Locate the cell with the specified text and output its [X, Y] center coordinate. 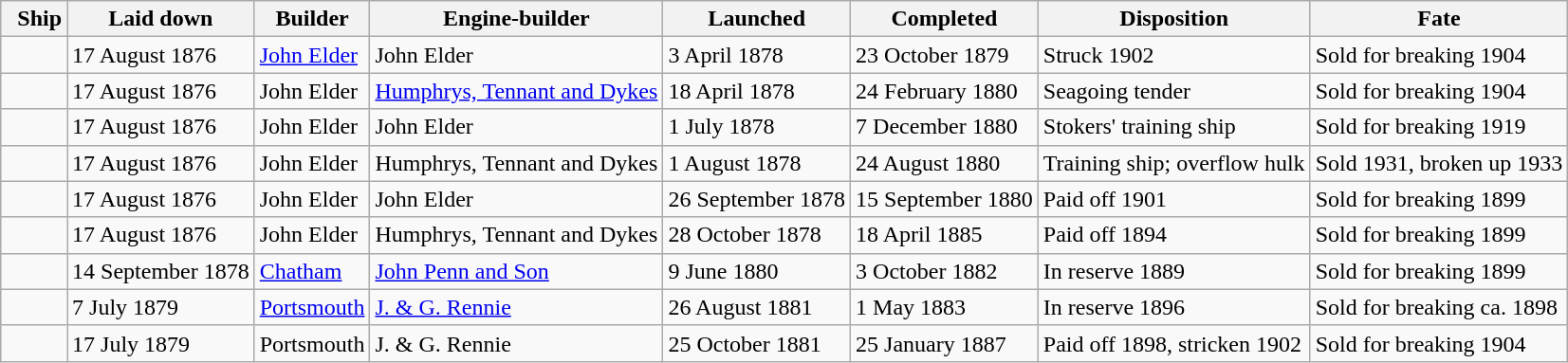
25 January 1887 [945, 343]
Stokers' training ship [1174, 127]
7 December 1880 [945, 127]
Completed [945, 19]
Struck 1902 [1174, 55]
23 October 1879 [945, 55]
Builder [312, 19]
Sold for breaking ca. 1898 [1439, 307]
26 August 1881 [757, 307]
Laid down [161, 19]
9 June 1880 [757, 271]
Training ship; overflow hulk [1174, 163]
Paid off 1894 [1174, 235]
15 September 1880 [945, 199]
18 April 1878 [757, 91]
John Penn and Son [516, 271]
1 May 1883 [945, 307]
In reserve 1896 [1174, 307]
Launched [757, 19]
3 October 1882 [945, 271]
14 September 1878 [161, 271]
Disposition [1174, 19]
28 October 1878 [757, 235]
26 September 1878 [757, 199]
1 August 1878 [757, 163]
1 July 1878 [757, 127]
In reserve 1889 [1174, 271]
Paid off 1901 [1174, 199]
24 August 1880 [945, 163]
Chatham [312, 271]
Ship [34, 19]
Sold 1931, broken up 1933 [1439, 163]
Engine-builder [516, 19]
Paid off 1898, stricken 1902 [1174, 343]
7 July 1879 [161, 307]
Sold for breaking 1919 [1439, 127]
25 October 1881 [757, 343]
18 April 1885 [945, 235]
24 February 1880 [945, 91]
3 April 1878 [757, 55]
17 July 1879 [161, 343]
Seagoing tender [1174, 91]
Fate [1439, 19]
